Identify which cell holds the provided text, then report its (x, y) central coordinate. 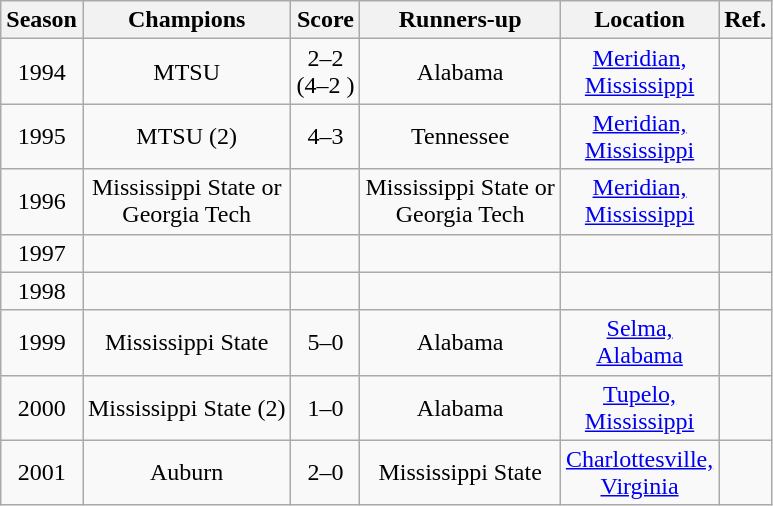
1–0 (326, 408)
1996 (42, 202)
1994 (42, 72)
Runners-up (460, 20)
2000 (42, 408)
MTSU (186, 72)
Champions (186, 20)
2–2 (4–2 ) (326, 72)
Auburn (186, 472)
1997 (42, 253)
Season (42, 20)
4–3 (326, 136)
Score (326, 20)
MTSU (2) (186, 136)
Location (639, 20)
1998 (42, 291)
Tupelo,Mississippi (639, 408)
5–0 (326, 342)
2001 (42, 472)
Mississippi State (2) (186, 408)
Tennessee (460, 136)
Ref. (746, 20)
2–0 (326, 472)
1999 (42, 342)
1995 (42, 136)
Charlottesville,Virginia (639, 472)
Selma,Alabama (639, 342)
